From the cell containing the given text, extract its center point as (x, y) coordinate. 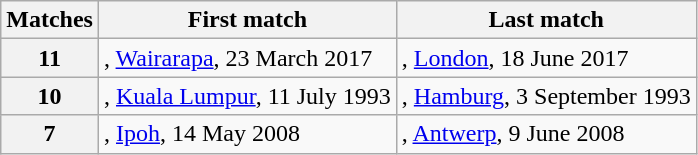
, Kuala Lumpur, 11 July 1993 (247, 96)
Matches (50, 20)
, Hamburg, 3 September 1993 (546, 96)
, Wairarapa, 23 March 2017 (247, 58)
, Antwerp, 9 June 2008 (546, 134)
10 (50, 96)
, Ipoh, 14 May 2008 (247, 134)
Last match (546, 20)
First match (247, 20)
11 (50, 58)
, London, 18 June 2017 (546, 58)
7 (50, 134)
